Find where the given text appears and provide that cell's center as (X, Y) coordinate. 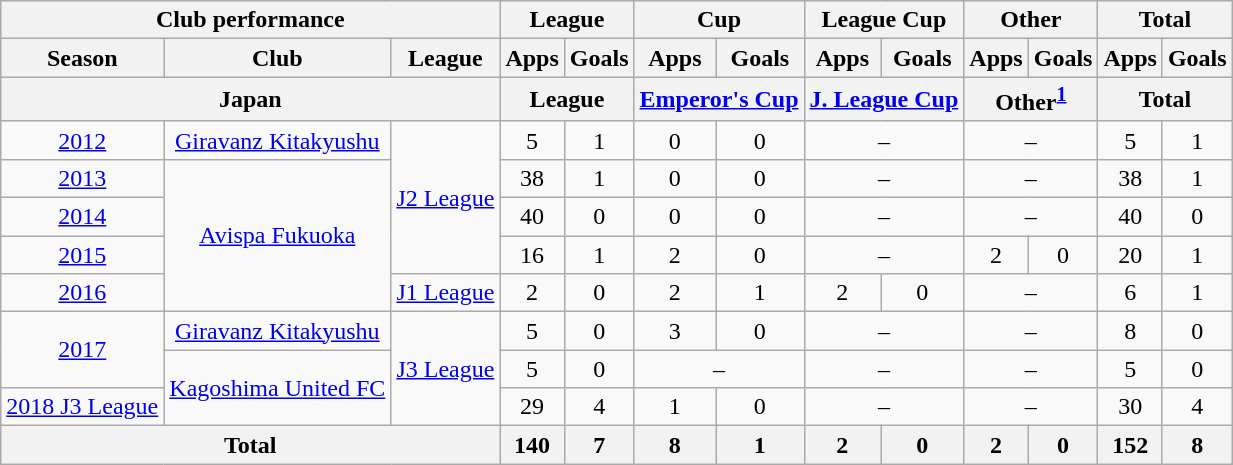
6 (1130, 293)
Emperor's Cup (719, 100)
J1 League (446, 293)
2012 (82, 140)
J. League Cup (884, 100)
2016 (82, 293)
30 (1130, 407)
Other (1031, 20)
Avispa Fukuoka (278, 235)
J3 League (446, 369)
2013 (82, 178)
29 (532, 407)
16 (532, 255)
20 (1130, 255)
Cup (719, 20)
7 (599, 445)
Other1 (1031, 100)
Japan (250, 100)
2015 (82, 255)
Club (278, 58)
140 (532, 445)
J2 League (446, 197)
2017 (82, 350)
3 (675, 331)
Season (82, 58)
Kagoshima United FC (278, 388)
152 (1130, 445)
Club performance (250, 20)
League Cup (884, 20)
2018 J3 League (82, 407)
2014 (82, 217)
